Find where the given text appears and provide that cell's center as [x, y] coordinate. 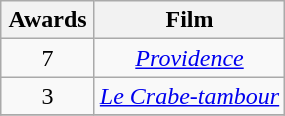
Film [189, 20]
3 [48, 96]
Providence [189, 58]
Awards [48, 20]
Le Crabe-tambour [189, 96]
7 [48, 58]
